Detect which cell encompasses the target text, then output its (x, y) center coordinate. 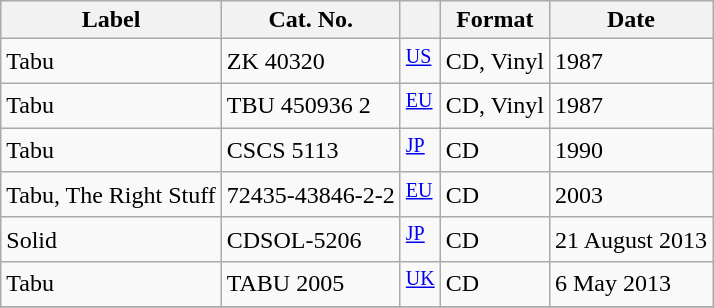
CDSOL-5206 (310, 240)
US (420, 62)
Date (630, 20)
TABU 2005 (310, 284)
Tabu, The Right Stuff (111, 194)
Solid (111, 240)
TBU 450936 2 (310, 106)
21 August 2013 (630, 240)
1990 (630, 150)
72435-43846-2-2 (310, 194)
UK (420, 284)
6 May 2013 (630, 284)
2003 (630, 194)
ZK 40320 (310, 62)
CSCS 5113 (310, 150)
Format (494, 20)
Label (111, 20)
Cat. No. (310, 20)
